Scan for the cell matching the given text and deliver its [X, Y] coordinate at center. 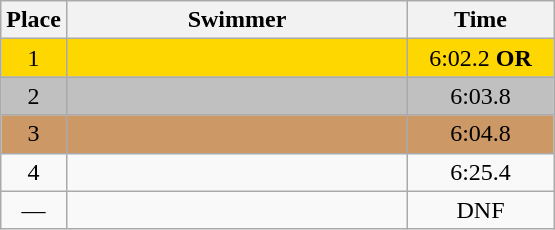
Place [34, 20]
Swimmer [236, 20]
Time [481, 20]
1 [34, 58]
2 [34, 96]
— [34, 210]
6:04.8 [481, 134]
3 [34, 134]
6:25.4 [481, 172]
6:03.8 [481, 96]
4 [34, 172]
DNF [481, 210]
6:02.2 OR [481, 58]
